Provide the [x, y] coordinate of the cell's center where the given text is located.  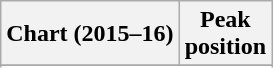
Peakposition [225, 34]
Chart (2015–16) [90, 34]
